Output the (X, Y) coordinate of the center of the cell containing the given text.  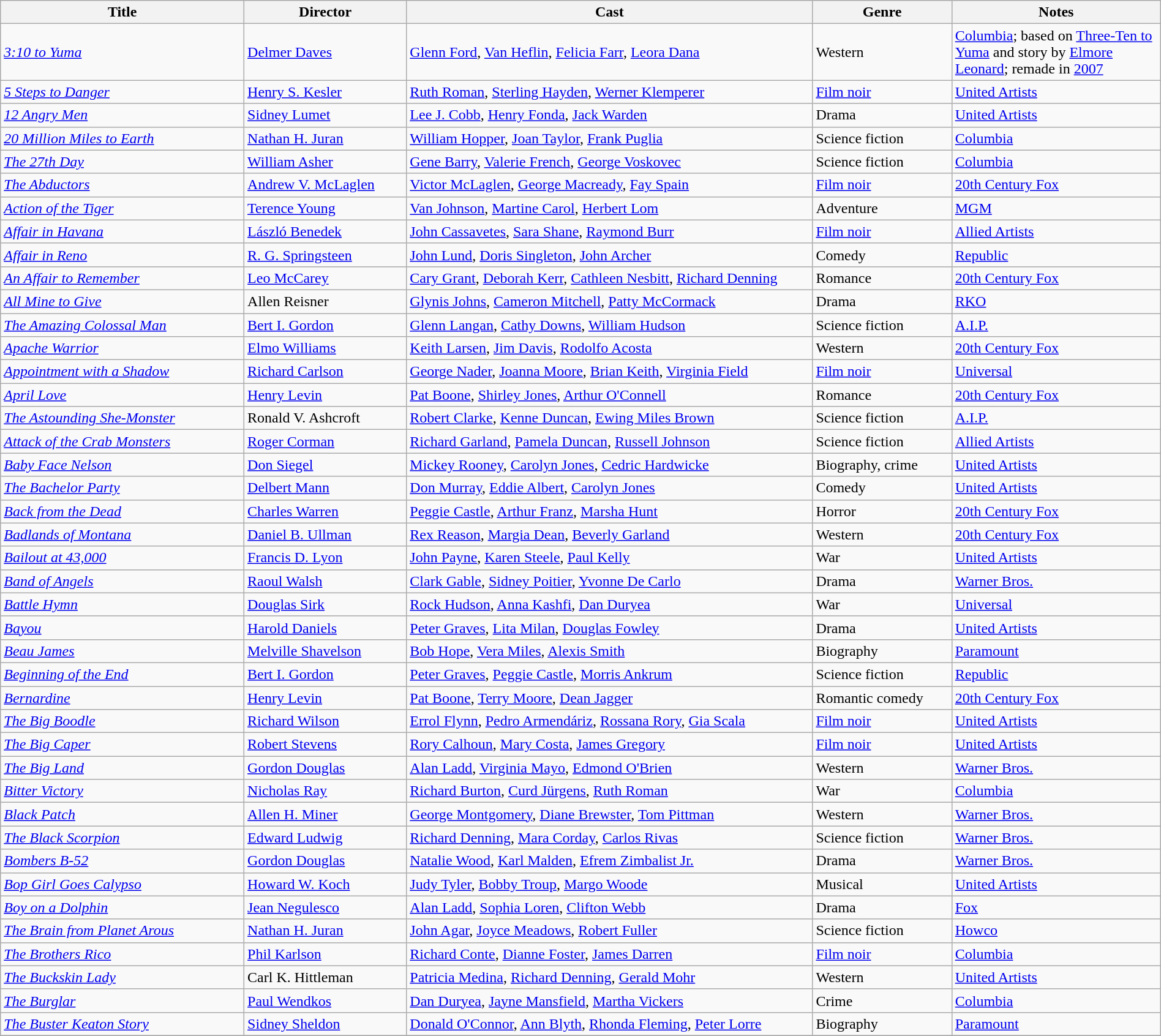
3:10 to Yuma (122, 52)
John Agar, Joyce Meadows, Robert Fuller (610, 931)
Richard Wilson (326, 721)
Biography, crime (882, 465)
Affair in Havana (122, 231)
Beginning of the End (122, 674)
Peter Graves, Peggie Castle, Morris Ankrum (610, 674)
The Astounding She-Monster (122, 418)
Peter Graves, Lita Milan, Douglas Fowley (610, 628)
Romantic comedy (882, 697)
Rex Reason, Margia Dean, Beverly Garland (610, 535)
Delbert Mann (326, 488)
MGM (1056, 208)
Director (326, 12)
Carl K. Hittleman (326, 977)
R. G. Springsteen (326, 255)
William Hopper, Joan Taylor, Frank Puglia (610, 138)
Attack of the Crab Monsters (122, 441)
Howard W. Koch (326, 884)
Allen Reisner (326, 301)
John Cassavetes, Sara Shane, Raymond Burr (610, 231)
Charles Warren (326, 511)
Keith Larsen, Jim Davis, Rodolfo Acosta (610, 348)
Daniel B. Ullman (326, 535)
Edward Ludwig (326, 838)
Richard Garland, Pamela Duncan, Russell Johnson (610, 441)
Don Siegel (326, 465)
Dan Duryea, Jayne Mansfield, Martha Vickers (610, 1000)
Bob Hope, Vera Miles, Alexis Smith (610, 651)
Melville Shavelson (326, 651)
The Amazing Colossal Man (122, 325)
5 Steps to Danger (122, 92)
John Payne, Karen Steele, Paul Kelly (610, 558)
Victor McLaglen, George Macready, Fay Spain (610, 185)
RKO (1056, 301)
Crime (882, 1000)
Boy on a Dolphin (122, 907)
George Montgomery, Diane Brewster, Tom Pittman (610, 814)
Natalie Wood, Karl Malden, Efrem Zimbalist Jr. (610, 861)
Black Patch (122, 814)
The Buster Keaton Story (122, 1024)
Jean Negulesco (326, 907)
Francis D. Lyon (326, 558)
The Buckskin Lady (122, 977)
Beau James (122, 651)
Delmer Daves (326, 52)
Terence Young (326, 208)
Errol Flynn, Pedro Armendáriz, Rossana Rory, Gia Scala (610, 721)
Baby Face Nelson (122, 465)
The Big Caper (122, 745)
Glenn Ford, Van Heflin, Felicia Farr, Leora Dana (610, 52)
Mickey Rooney, Carolyn Jones, Cedric Hardwicke (610, 465)
An Affair to Remember (122, 278)
Apache Warrior (122, 348)
Title (122, 12)
Van Johnson, Martine Carol, Herbert Lom (610, 208)
Allen H. Miner (326, 814)
The Abductors (122, 185)
Robert Stevens (326, 745)
All Mine to Give (122, 301)
Bop Girl Goes Calypso (122, 884)
Don Murray, Eddie Albert, Carolyn Jones (610, 488)
Sidney Lumet (326, 115)
Richard Denning, Mara Corday, Carlos Rivas (610, 838)
The 27th Day (122, 162)
The Burglar (122, 1000)
George Nader, Joanna Moore, Brian Keith, Virginia Field (610, 372)
The Brothers Rico (122, 954)
Patricia Medina, Richard Denning, Gerald Mohr (610, 977)
Harold Daniels (326, 628)
April Love (122, 395)
Pat Boone, Shirley Jones, Arthur O'Connell (610, 395)
Ruth Roman, Sterling Hayden, Werner Klemperer (610, 92)
Columbia; based on Three-Ten to Yuma and story by Elmore Leonard; remade in 2007 (1056, 52)
Bitter Victory (122, 791)
12 Angry Men (122, 115)
Bombers B-52 (122, 861)
Robert Clarke, Kenne Duncan, Ewing Miles Brown (610, 418)
Elmo Williams (326, 348)
Badlands of Montana (122, 535)
Alan Ladd, Sophia Loren, Clifton Webb (610, 907)
László Benedek (326, 231)
Back from the Dead (122, 511)
Musical (882, 884)
Affair in Reno (122, 255)
John Lund, Doris Singleton, John Archer (610, 255)
Leo McCarey (326, 278)
Bailout at 43,000 (122, 558)
Douglas Sirk (326, 604)
The Brain from Planet Arous (122, 931)
Roger Corman (326, 441)
Gene Barry, Valerie French, George Voskovec (610, 162)
Phil Karlson (326, 954)
Paul Wendkos (326, 1000)
Rock Hudson, Anna Kashfi, Dan Duryea (610, 604)
Fox (1056, 907)
Richard Burton, Curd Jürgens, Ruth Roman (610, 791)
Adventure (882, 208)
Henry S. Kesler (326, 92)
20 Million Miles to Earth (122, 138)
Horror (882, 511)
Glenn Langan, Cathy Downs, William Hudson (610, 325)
Cast (610, 12)
Bayou (122, 628)
Glynis Johns, Cameron Mitchell, Patty McCormack (610, 301)
Battle Hymn (122, 604)
Andrew V. McLaglen (326, 185)
Notes (1056, 12)
Donald O'Connor, Ann Blyth, Rhonda Fleming, Peter Lorre (610, 1024)
Ronald V. Ashcroft (326, 418)
Howco (1056, 931)
The Big Boodle (122, 721)
Appointment with a Shadow (122, 372)
Cary Grant, Deborah Kerr, Cathleen Nesbitt, Richard Denning (610, 278)
Nicholas Ray (326, 791)
The Big Land (122, 768)
The Bachelor Party (122, 488)
The Black Scorpion (122, 838)
Lee J. Cobb, Henry Fonda, Jack Warden (610, 115)
Action of the Tiger (122, 208)
Genre (882, 12)
Raoul Walsh (326, 581)
Bernardine (122, 697)
William Asher (326, 162)
Band of Angels (122, 581)
Sidney Sheldon (326, 1024)
Richard Carlson (326, 372)
Pat Boone, Terry Moore, Dean Jagger (610, 697)
Clark Gable, Sidney Poitier, Yvonne De Carlo (610, 581)
Judy Tyler, Bobby Troup, Margo Woode (610, 884)
Rory Calhoun, Mary Costa, James Gregory (610, 745)
Alan Ladd, Virginia Mayo, Edmond O'Brien (610, 768)
Peggie Castle, Arthur Franz, Marsha Hunt (610, 511)
Richard Conte, Dianne Foster, James Darren (610, 954)
